Pinpoint the cell where the given text exists, returning its [x, y] midpoint coordinate. 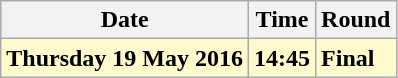
Date [125, 20]
Thursday 19 May 2016 [125, 58]
Round [356, 20]
Time [282, 20]
Final [356, 58]
14:45 [282, 58]
